Capture the cell that displays the provided text and extract its [X, Y] central coordinate. 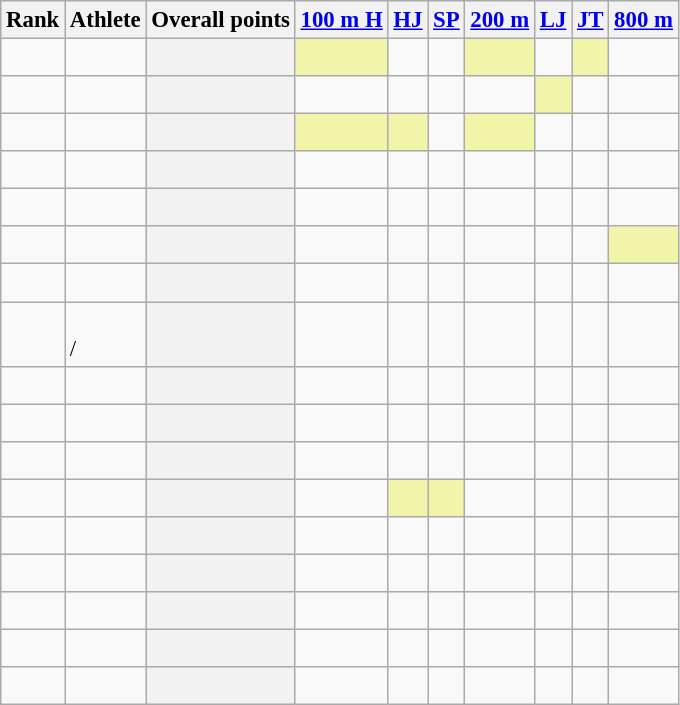
800 m [644, 20]
100 m H [342, 20]
JT [590, 20]
HJ [408, 20]
200 m [500, 20]
Athlete [106, 20]
Rank [33, 20]
/ [106, 334]
SP [446, 20]
Overall points [220, 20]
LJ [552, 20]
